From the cell containing the given text, extract its center point as [X, Y] coordinate. 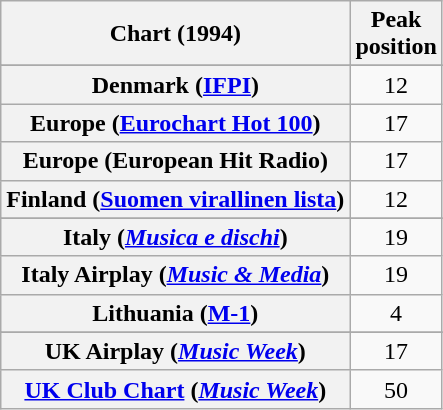
Peakposition [396, 34]
Chart (1994) [176, 34]
4 [396, 313]
Italy Airplay (Music & Media) [176, 275]
Finland (Suomen virallinen lista) [176, 199]
UK Airplay (Music Week) [176, 351]
50 [396, 389]
Lithuania (M-1) [176, 313]
Denmark (IFPI) [176, 85]
Italy (Musica e dischi) [176, 237]
Europe (European Hit Radio) [176, 161]
Europe (Eurochart Hot 100) [176, 123]
UK Club Chart (Music Week) [176, 389]
